Capture the cell that displays the provided text and extract its (x, y) central coordinate. 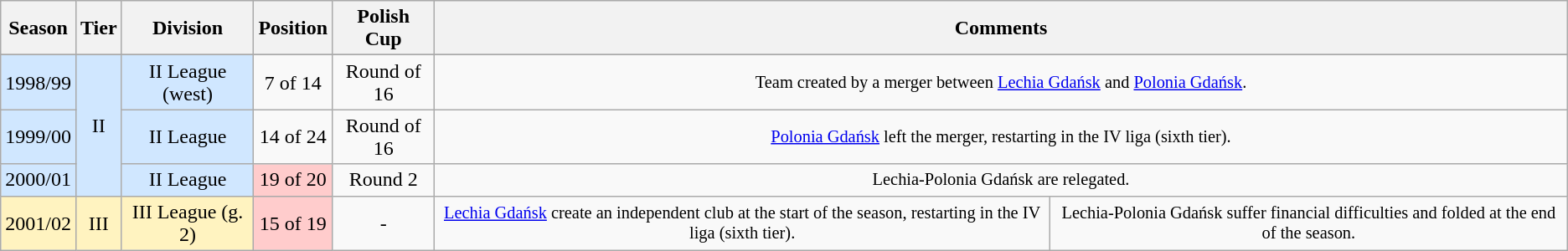
1998/99 (39, 82)
1999/00 (39, 137)
Polonia Gdańsk left the merger, restarting in the IV liga (sixth tier). (1001, 137)
III League (g. 2) (188, 223)
Round 2 (384, 180)
II (99, 125)
14 of 24 (293, 137)
2001/02 (39, 223)
II League (west) (188, 82)
Team created by a merger between Lechia Gdańsk and Polonia Gdańsk. (1001, 82)
7 of 14 (293, 82)
Season (39, 28)
- (384, 223)
2000/01 (39, 180)
Comments (1001, 28)
15 of 19 (293, 223)
19 of 20 (293, 180)
III (99, 223)
Lechia Gdańsk create an independent club at the start of the season, restarting in the IV liga (sixth tier). (742, 223)
Polish Cup (384, 28)
Lechia-Polonia Gdańsk suffer financial difficulties and folded at the end of the season. (1308, 223)
Tier (99, 28)
Division (188, 28)
Position (293, 28)
Lechia-Polonia Gdańsk are relegated. (1001, 180)
